Detect which cell encompasses the target text, then output its [X, Y] center coordinate. 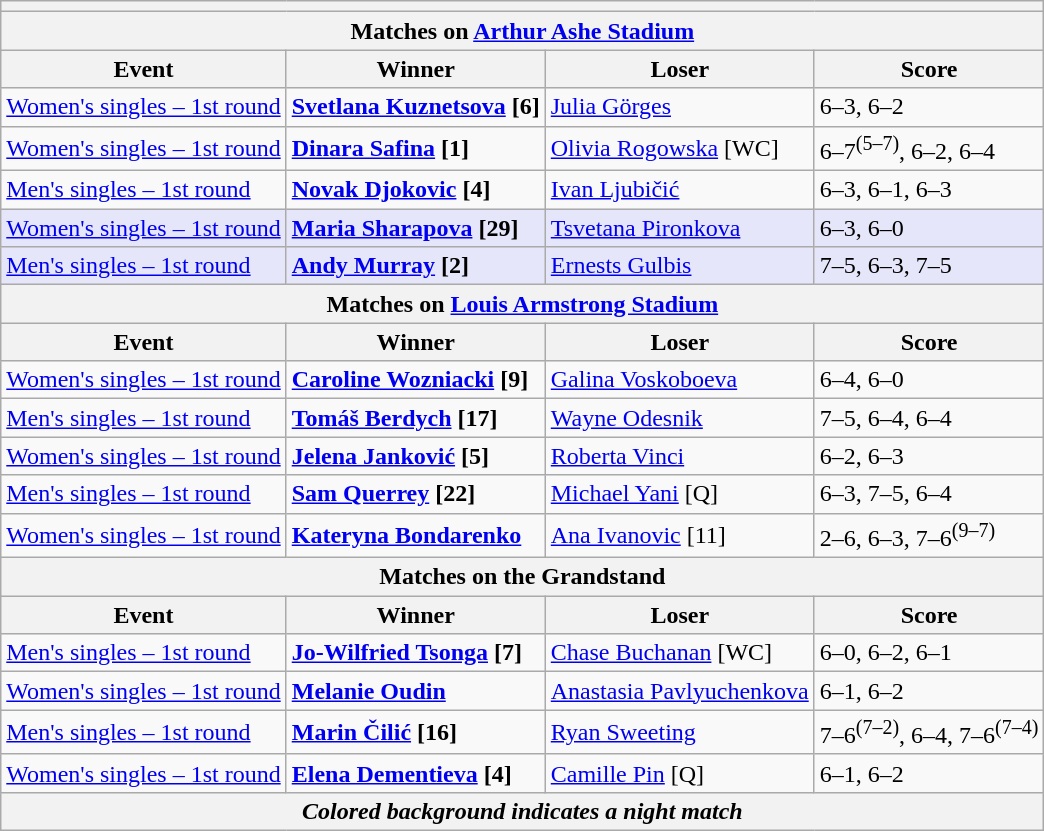
Dinara Safina [1] [416, 148]
6–7(5–7), 6–2, 6–4 [929, 148]
Caroline Wozniacki [9] [416, 380]
Matches on the Grandstand [522, 577]
Galina Voskoboeva [680, 380]
Jelena Janković [5] [416, 456]
Andy Murray [2] [416, 266]
Colored background indicates a night match [522, 812]
Wayne Odesnik [680, 418]
Camille Pin [Q] [680, 773]
Michael Yani [Q] [680, 494]
Ivan Ljubičić [680, 190]
Svetlana Kuznetsova [6] [416, 107]
Maria Sharapova [29] [416, 228]
7–5, 6–4, 6–4 [929, 418]
Sam Querrey [22] [416, 494]
7–5, 6–3, 7–5 [929, 266]
Ana Ivanovic [11] [680, 536]
Matches on Louis Armstrong Stadium [522, 304]
2–6, 6–3, 7–6(9–7) [929, 536]
Chase Buchanan [WC] [680, 653]
Elena Dementieva [4] [416, 773]
Ryan Sweeting [680, 732]
Tsvetana Pironkova [680, 228]
6–3, 6–0 [929, 228]
7–6(7–2), 6–4, 7–6(7–4) [929, 732]
6–4, 6–0 [929, 380]
Olivia Rogowska [WC] [680, 148]
Roberta Vinci [680, 456]
Tomáš Berdych [17] [416, 418]
Melanie Oudin [416, 691]
Ernests Gulbis [680, 266]
Kateryna Bondarenko [416, 536]
Marin Čilić [16] [416, 732]
6–3, 6–1, 6–3 [929, 190]
Jo-Wilfried Tsonga [7] [416, 653]
6–0, 6–2, 6–1 [929, 653]
Anastasia Pavlyuchenkova [680, 691]
6–3, 7–5, 6–4 [929, 494]
Julia Görges [680, 107]
Matches on Arthur Ashe Stadium [522, 31]
6–2, 6–3 [929, 456]
6–3, 6–2 [929, 107]
Novak Djokovic [4] [416, 190]
